Scan for the cell matching the given text and deliver its (X, Y) coordinate at center. 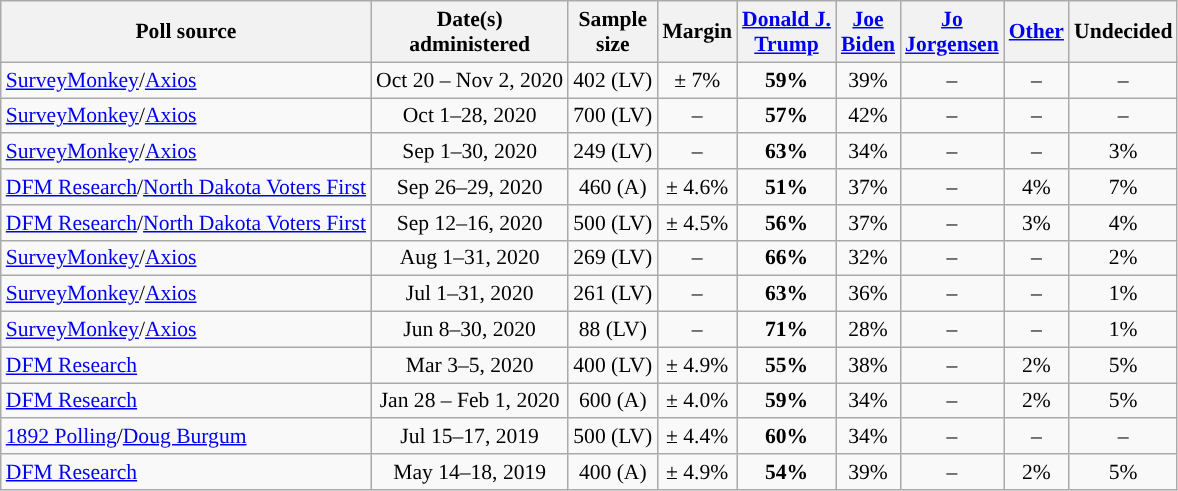
Oct 1–28, 2020 (470, 116)
71% (786, 330)
57% (786, 116)
JoeBiden (868, 32)
88 (LV) (612, 330)
Oct 20 – Nov 2, 2020 (470, 80)
Aug 1–31, 2020 (470, 258)
1892 Polling/Doug Burgum (186, 437)
28% (868, 330)
Jul 1–31, 2020 (470, 294)
Jun 8–30, 2020 (470, 330)
261 (LV) (612, 294)
249 (LV) (612, 152)
38% (868, 365)
± 4.4% (697, 437)
Jul 15–17, 2019 (470, 437)
66% (786, 258)
51% (786, 187)
Sep 26–29, 2020 (470, 187)
460 (A) (612, 187)
Date(s)administered (470, 32)
7% (1123, 187)
400 (A) (612, 472)
Poll source (186, 32)
Other (1036, 32)
700 (LV) (612, 116)
Mar 3–5, 2020 (470, 365)
Donald J.Trump (786, 32)
JoJorgensen (952, 32)
Margin (697, 32)
± 4.5% (697, 223)
Samplesize (612, 32)
± 4.6% (697, 187)
402 (LV) (612, 80)
54% (786, 472)
Jan 28 – Feb 1, 2020 (470, 401)
269 (LV) (612, 258)
Sep 1–30, 2020 (470, 152)
36% (868, 294)
Sep 12–16, 2020 (470, 223)
32% (868, 258)
± 4.0% (697, 401)
60% (786, 437)
55% (786, 365)
May 14–18, 2019 (470, 472)
56% (786, 223)
400 (LV) (612, 365)
Undecided (1123, 32)
± 7% (697, 80)
42% (868, 116)
600 (A) (612, 401)
